Identify which cell holds the provided text, then report its [X, Y] central coordinate. 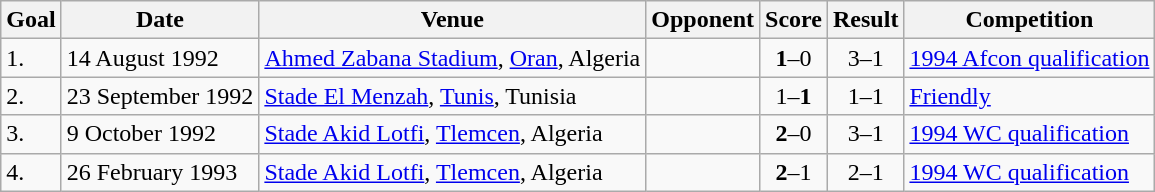
9 October 1992 [160, 134]
2–0 [794, 134]
1994 Afcon qualification [1030, 58]
Date [160, 20]
4. [31, 172]
Goal [31, 20]
14 August 1992 [160, 58]
Result [866, 20]
23 September 1992 [160, 96]
Score [794, 20]
Ahmed Zabana Stadium, Oran, Algeria [452, 58]
1. [31, 58]
2. [31, 96]
Competition [1030, 20]
Stade El Menzah, Tunis, Tunisia [452, 96]
Opponent [703, 20]
3. [31, 134]
26 February 1993 [160, 172]
Friendly [1030, 96]
1–0 [794, 58]
Venue [452, 20]
